For the text-containing cell, return its midpoint in [X, Y] coordinate format. 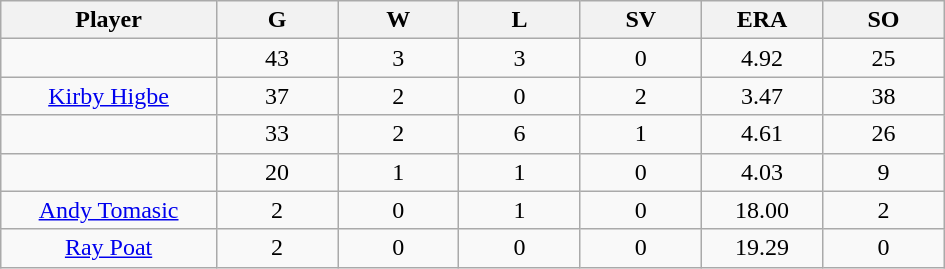
Player [109, 20]
26 [884, 134]
18.00 [762, 210]
37 [276, 96]
4.03 [762, 172]
ERA [762, 20]
Kirby Higbe [109, 96]
20 [276, 172]
9 [884, 172]
L [520, 20]
38 [884, 96]
Ray Poat [109, 248]
3.47 [762, 96]
19.29 [762, 248]
SV [640, 20]
43 [276, 58]
Andy Tomasic [109, 210]
W [398, 20]
SO [884, 20]
6 [520, 134]
G [276, 20]
25 [884, 58]
33 [276, 134]
4.92 [762, 58]
4.61 [762, 134]
